Capture the cell that displays the provided text and extract its [X, Y] central coordinate. 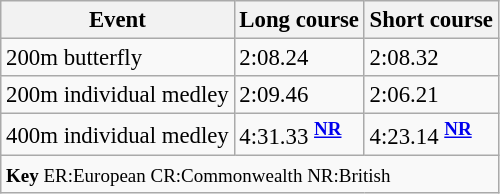
200m individual medley [118, 95]
4:31.33 NR [299, 135]
Long course [299, 20]
Short course [431, 20]
Key ER:European CR:Commonwealth NR:British [250, 175]
2:08.32 [431, 58]
400m individual medley [118, 135]
2:08.24 [299, 58]
2:09.46 [299, 95]
2:06.21 [431, 95]
4:23.14 NR [431, 135]
Event [118, 20]
200m butterfly [118, 58]
